Find where the given text appears and provide that cell's center as (x, y) coordinate. 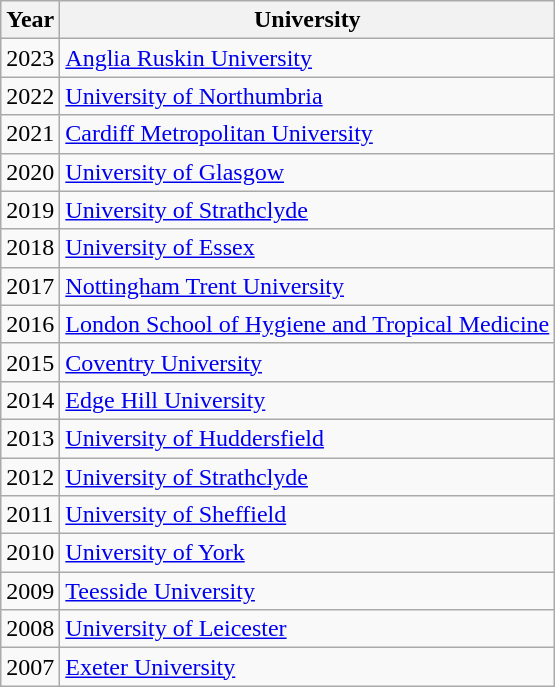
2017 (30, 286)
Teesside University (308, 591)
2007 (30, 667)
University (308, 20)
2023 (30, 58)
Cardiff Metropolitan University (308, 134)
2010 (30, 553)
University of Sheffield (308, 515)
2019 (30, 210)
Exeter University (308, 667)
University of Huddersfield (308, 438)
2013 (30, 438)
University of Glasgow (308, 172)
University of Northumbria (308, 96)
2016 (30, 324)
University of Essex (308, 248)
2014 (30, 400)
2018 (30, 248)
2021 (30, 134)
Nottingham Trent University (308, 286)
2012 (30, 477)
Year (30, 20)
2015 (30, 362)
Edge Hill University (308, 400)
2022 (30, 96)
2009 (30, 591)
Coventry University (308, 362)
University of York (308, 553)
London School of Hygiene and Tropical Medicine (308, 324)
University of Leicester (308, 629)
2008 (30, 629)
Anglia Ruskin University (308, 58)
2020 (30, 172)
2011 (30, 515)
